Scan for the cell matching the given text and deliver its [X, Y] coordinate at center. 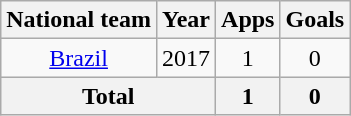
Year [186, 20]
Brazil [79, 58]
Apps [248, 20]
National team [79, 20]
Goals [315, 20]
Total [108, 96]
2017 [186, 58]
